Determine the [x, y] coordinate at the center of the cell enclosing the given text.  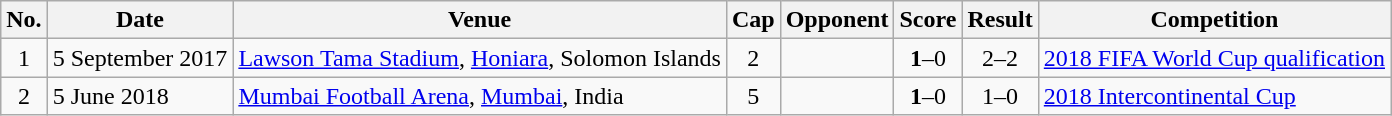
Mumbai Football Arena, Mumbai, India [480, 96]
5 September 2017 [140, 58]
No. [24, 20]
Lawson Tama Stadium, Honiara, Solomon Islands [480, 58]
Result [1000, 20]
1 [24, 58]
2018 Intercontinental Cup [1214, 96]
Venue [480, 20]
Competition [1214, 20]
5 [753, 96]
Date [140, 20]
2–2 [1000, 58]
5 June 2018 [140, 96]
Opponent [837, 20]
2018 FIFA World Cup qualification [1214, 58]
Cap [753, 20]
Score [928, 20]
